Determine the (X, Y) coordinate at the center of the cell enclosing the given text.  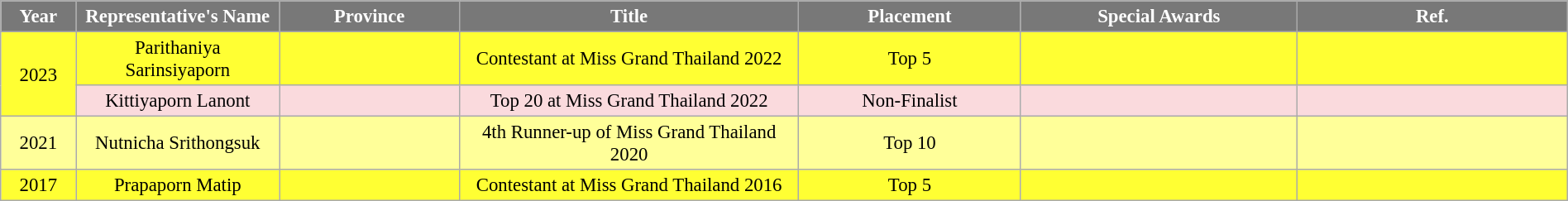
Top 20 at Miss Grand Thailand 2022 (629, 101)
Ref. (1432, 17)
Special Awards (1159, 17)
Province (370, 17)
Top 10 (910, 144)
Representative's Name (178, 17)
2017 (38, 185)
4th Runner-up of Miss Grand Thailand 2020 (629, 144)
Parithaniya Sarinsiyaporn (178, 60)
2021 (38, 144)
Contestant at Miss Grand Thailand 2022 (629, 60)
Kittiyaporn Lanont (178, 101)
Prapaporn Matip (178, 185)
Title (629, 17)
Nutnicha Srithongsuk (178, 144)
Year (38, 17)
Placement (910, 17)
Non-Finalist (910, 101)
Contestant at Miss Grand Thailand 2016 (629, 185)
2023 (38, 74)
